From the cell containing the given text, extract its center point as [x, y] coordinate. 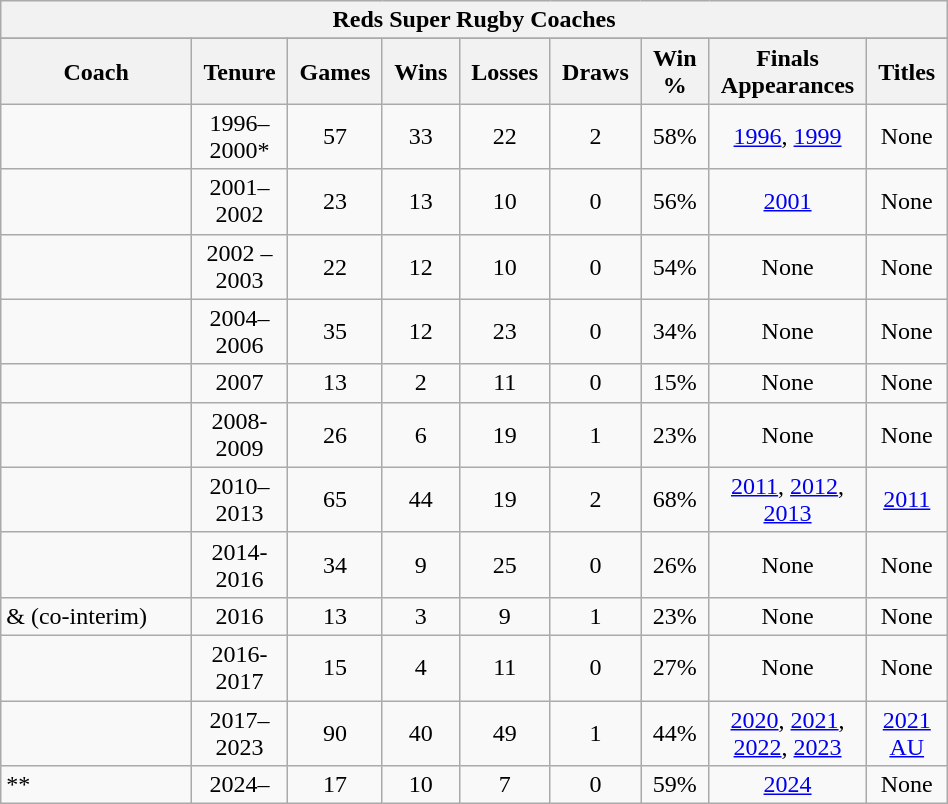
26 [336, 434]
2011, 2012, 2013 [788, 500]
Wins [420, 72]
Finals Appearances [788, 72]
Titles [906, 72]
44% [675, 732]
2008-2009 [239, 434]
2016 [239, 616]
35 [336, 332]
Losses [504, 72]
25 [504, 564]
2020, 2021, 2022, 2023 [788, 732]
2016-2017 [239, 668]
7 [504, 785]
34 [336, 564]
65 [336, 500]
2007 [239, 383]
Win % [675, 72]
Draws [596, 72]
58% [675, 136]
2024 [788, 785]
2001–2002 [239, 202]
2004–2006 [239, 332]
3 [420, 616]
15% [675, 383]
& (co-interim) [96, 616]
56% [675, 202]
15 [336, 668]
59% [675, 785]
Games [336, 72]
1996–2000* [239, 136]
2010–2013 [239, 500]
57 [336, 136]
2017–2023 [239, 732]
33 [420, 136]
34% [675, 332]
2014-2016 [239, 564]
44 [420, 500]
27% [675, 668]
2011 [906, 500]
26% [675, 564]
90 [336, 732]
54% [675, 266]
2024– [239, 785]
68% [675, 500]
2001 [788, 202]
40 [420, 732]
Reds Super Rugby Coaches [474, 20]
** [96, 785]
4 [420, 668]
49 [504, 732]
2002 – 2003 [239, 266]
17 [336, 785]
1996, 1999 [788, 136]
2021 AU [906, 732]
Tenure [239, 72]
6 [420, 434]
Coach [96, 72]
